Capture the cell that displays the provided text and extract its [X, Y] central coordinate. 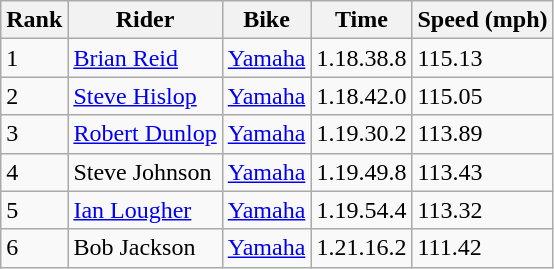
1.19.30.2 [362, 134]
Time [362, 20]
1.19.54.4 [362, 210]
Steve Johnson [145, 172]
1.19.49.8 [362, 172]
113.32 [482, 210]
1.18.38.8 [362, 58]
6 [34, 248]
115.13 [482, 58]
5 [34, 210]
Bike [266, 20]
Bob Jackson [145, 248]
Robert Dunlop [145, 134]
4 [34, 172]
2 [34, 96]
1 [34, 58]
Brian Reid [145, 58]
Speed (mph) [482, 20]
111.42 [482, 248]
Rider [145, 20]
Steve Hislop [145, 96]
1.21.16.2 [362, 248]
Rank [34, 20]
113.43 [482, 172]
113.89 [482, 134]
3 [34, 134]
115.05 [482, 96]
Ian Lougher [145, 210]
1.18.42.0 [362, 96]
